Scan for the cell matching the given text and deliver its [x, y] coordinate at center. 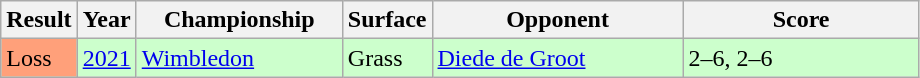
Result [39, 20]
Score [801, 20]
Opponent [558, 20]
2–6, 2–6 [801, 58]
Wimbledon [239, 58]
Surface [387, 20]
Loss [39, 58]
Year [106, 20]
Diede de Groot [558, 58]
Grass [387, 58]
Championship [239, 20]
2021 [106, 58]
